Pinpoint the cell where the given text exists, returning its [x, y] midpoint coordinate. 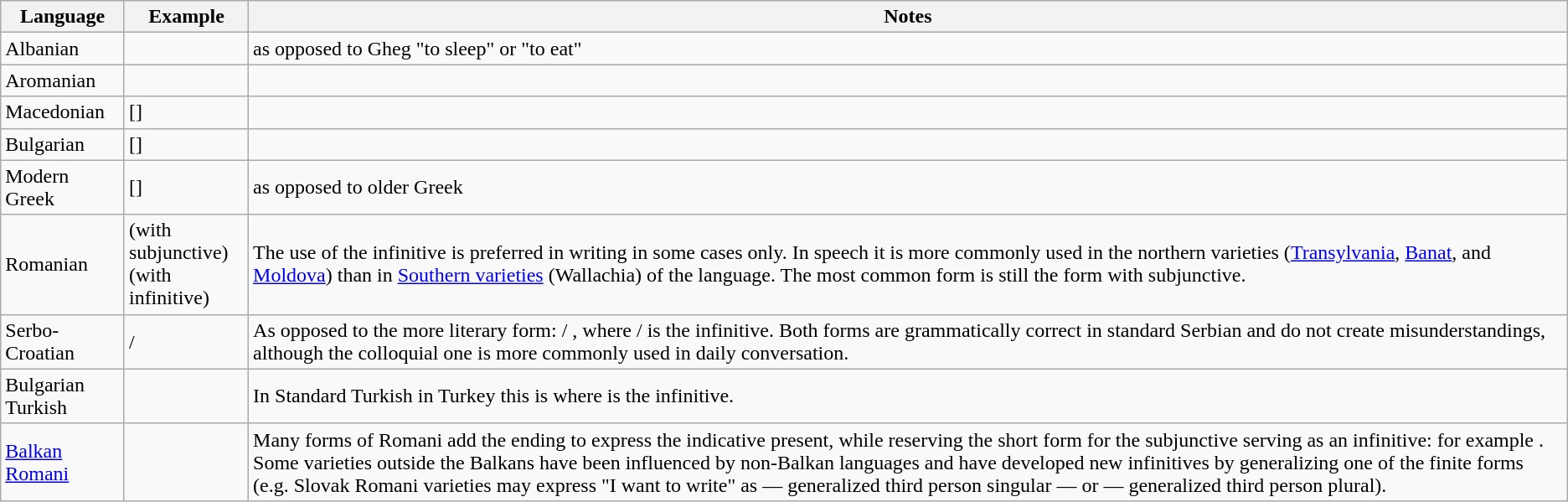
Serbo-Croatian [63, 342]
Language [63, 17]
Macedonian [63, 112]
as opposed to Gheg "to sleep" or "to eat" [908, 49]
/ [186, 342]
Aromanian [63, 80]
In Standard Turkish in Turkey this is where is the infinitive. [908, 396]
Balkan Romani [63, 462]
Bulgarian Turkish [63, 396]
(with subjunctive) (with infinitive) [186, 265]
Notes [908, 17]
Albanian [63, 49]
Romanian [63, 265]
Example [186, 17]
Modern Greek [63, 188]
Bulgarian [63, 144]
as opposed to older Greek [908, 188]
